Detect which cell encompasses the target text, then output its (x, y) center coordinate. 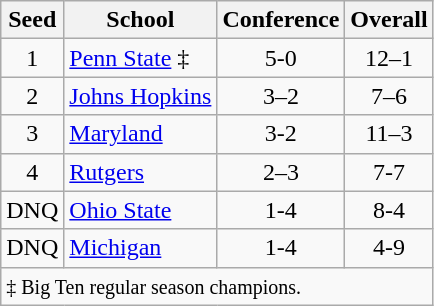
7–6 (389, 96)
11–3 (389, 134)
Maryland (140, 134)
Penn State ‡ (140, 58)
4 (32, 172)
8-4 (389, 210)
‡ Big Ten regular season champions. (217, 286)
5-0 (281, 58)
Conference (281, 20)
Ohio State (140, 210)
12–1 (389, 58)
2 (32, 96)
3 (32, 134)
4-9 (389, 248)
Seed (32, 20)
3-2 (281, 134)
Overall (389, 20)
School (140, 20)
Rutgers (140, 172)
2–3 (281, 172)
1 (32, 58)
7-7 (389, 172)
3–2 (281, 96)
Michigan (140, 248)
Johns Hopkins (140, 96)
